From the cell containing the given text, extract its center point as (X, Y) coordinate. 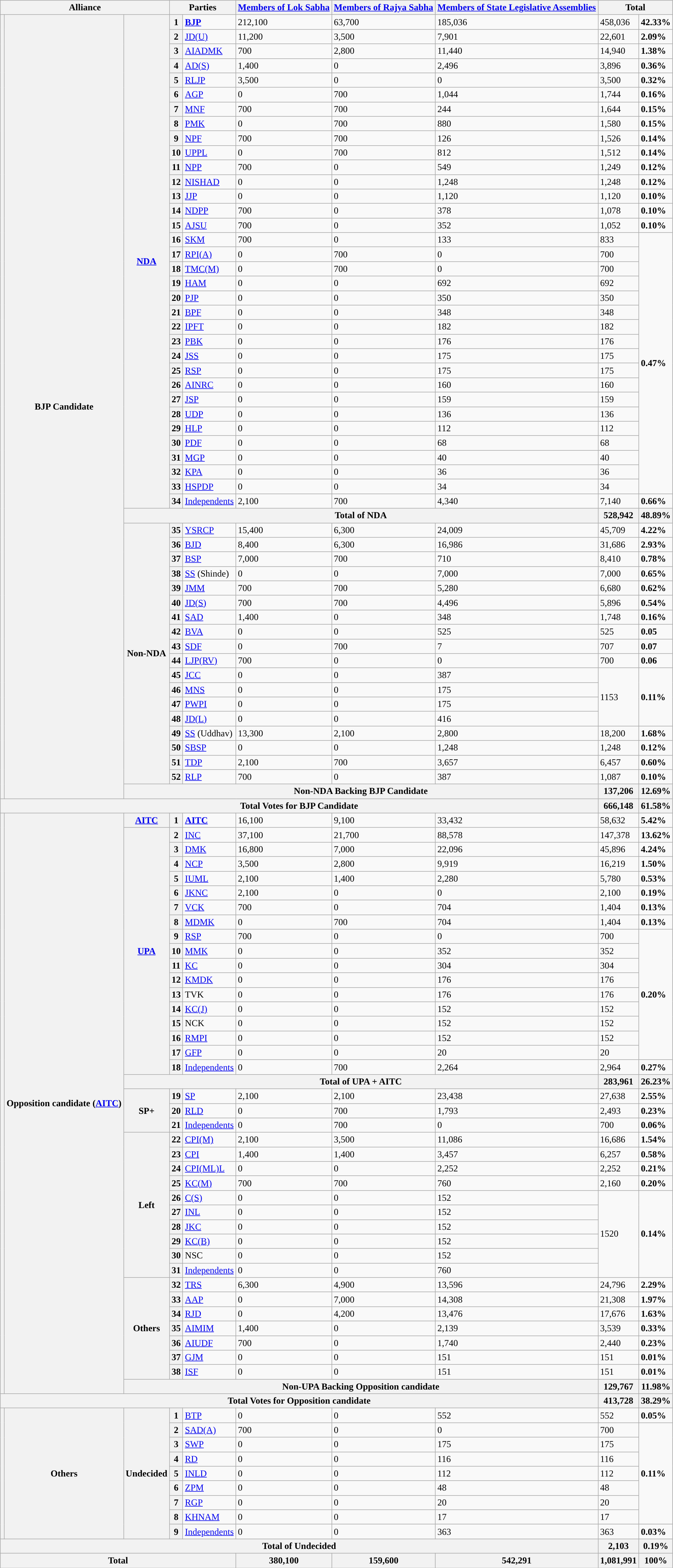
4,900 (384, 1285)
1,044 (517, 95)
8,410 (618, 559)
4,340 (517, 501)
3,539 (618, 1328)
4.22% (655, 530)
4,496 (517, 602)
0.62% (655, 588)
39 (176, 588)
1.63% (655, 1314)
1,740 (517, 1343)
23,438 (517, 1096)
MMK (210, 951)
IUML (210, 878)
185,036 (517, 22)
BVA (210, 631)
0.53% (655, 878)
SBSP (210, 748)
Non-NDA (146, 654)
5,780 (618, 878)
2,160 (618, 1183)
JD(L) (210, 719)
6,457 (618, 762)
458,036 (618, 22)
IPFT (210, 327)
2,496 (517, 66)
Members of State Legislative Assemblies (517, 8)
45 (176, 675)
3,457 (517, 1154)
JKNC (210, 893)
710 (517, 559)
SS (Uddhav) (210, 733)
MDMK (210, 922)
4,200 (384, 1314)
KC(J) (210, 1009)
BTP (210, 1415)
147,378 (618, 835)
7,901 (517, 37)
2.09% (655, 37)
Undecided (146, 1473)
1,793 (517, 1111)
UPPL (210, 153)
0.06 (655, 661)
JJP (210, 196)
Total Votes for Opposition candidate (299, 1401)
AJSU (210, 225)
31,686 (618, 545)
RLD (210, 1111)
TRS (210, 1285)
1.68% (655, 733)
CPI(M) (210, 1140)
0.65% (655, 574)
100% (655, 1560)
KPA (210, 472)
1.38% (655, 51)
380,100 (284, 1560)
1,512 (618, 153)
JCC (210, 675)
KC(B) (210, 1241)
1,526 (618, 138)
27,638 (618, 1096)
0.06% (655, 1125)
11.98% (655, 1386)
TMC(M) (210, 269)
GJM (210, 1358)
33,432 (517, 820)
BJP (210, 22)
0.07 (655, 646)
1153 (618, 697)
9,100 (384, 820)
RD (210, 1459)
0.03% (655, 1531)
Total of UPA + AITC (361, 1081)
5.42% (655, 820)
SP (210, 1096)
SAD(A) (210, 1430)
INLD (210, 1473)
413,728 (618, 1401)
22,601 (618, 37)
666,148 (618, 806)
528,942 (618, 516)
1,087 (618, 777)
BJD (210, 545)
1.97% (655, 1299)
1520 (618, 1234)
21,308 (618, 1299)
416 (517, 719)
RMPI (210, 1038)
NDA (146, 262)
2,440 (618, 1343)
NPF (210, 138)
44 (176, 661)
6,680 (618, 588)
15,400 (284, 530)
42.33% (655, 22)
16,219 (618, 864)
0.54% (655, 602)
542,291 (517, 1560)
MGP (210, 458)
1,744 (618, 95)
NDPP (210, 211)
Non-UPA Backing Opposition candidate (361, 1386)
2,103 (618, 1546)
707 (618, 646)
24,009 (517, 530)
1,052 (618, 225)
PBK (210, 341)
13.62% (655, 835)
SDF (210, 646)
AIMIM (210, 1328)
1.54% (655, 1140)
RLJP (210, 80)
NCK (210, 1023)
KMDK (210, 980)
Total of Undecided (299, 1546)
38.29% (655, 1401)
378 (517, 211)
2.29% (655, 1285)
MNF (210, 109)
549 (517, 167)
0.32% (655, 80)
1.50% (655, 864)
1,580 (618, 124)
63,700 (384, 22)
1,078 (618, 211)
MNS (210, 690)
5,280 (517, 588)
6,257 (618, 1154)
0.60% (655, 762)
26.23% (655, 1081)
48.89% (655, 516)
16,800 (284, 849)
5,896 (618, 602)
3,896 (618, 66)
2,493 (618, 1111)
JD(U) (210, 37)
KC(M) (210, 1183)
283,961 (618, 1081)
RGP (210, 1502)
41 (176, 617)
13,596 (517, 1285)
43 (176, 646)
AINRC (210, 385)
SWP (210, 1444)
BSP (210, 559)
51 (176, 762)
CPI (210, 1154)
46 (176, 690)
JSS (210, 356)
AAP (210, 1299)
2.55% (655, 1096)
JKC (210, 1227)
RPI(A) (210, 254)
0.47% (655, 363)
Left (146, 1205)
4.24% (655, 849)
HLP (210, 429)
AIADMK (210, 51)
11,440 (517, 51)
9,919 (517, 864)
JSP (210, 399)
0.27% (655, 1067)
0.58% (655, 1154)
LJP(RV) (210, 661)
0.78% (655, 559)
0.66% (655, 501)
INL (210, 1212)
8,400 (284, 545)
58,632 (618, 820)
14,940 (618, 51)
CPI(ML)L (210, 1169)
NISHAD (210, 182)
16,100 (284, 820)
PWPI (210, 704)
SP+ (146, 1110)
DMK (210, 849)
AIUDF (210, 1343)
UPA (146, 951)
159,600 (384, 1560)
2,280 (517, 878)
833 (618, 240)
21,700 (384, 835)
JMM (210, 588)
49 (176, 733)
RJD (210, 1314)
7,140 (618, 501)
Parties (203, 8)
12.69% (655, 791)
Alliance (85, 8)
1,249 (618, 167)
16,686 (618, 1140)
SS (Shinde) (210, 574)
880 (517, 124)
16,986 (517, 545)
KC (210, 966)
812 (517, 153)
KHNAM (210, 1517)
0.05% (655, 1415)
Opposition candidate (AITC) (64, 1103)
0.21% (655, 1169)
22,096 (517, 849)
HAM (210, 283)
137,206 (618, 791)
17,676 (618, 1314)
Members of Rajya Sabha (384, 8)
24,796 (618, 1285)
129,767 (618, 1386)
2,264 (517, 1067)
0.33% (655, 1328)
14,308 (517, 1299)
50 (176, 748)
Total Votes for BJP Candidate (299, 806)
3,657 (517, 762)
INC (210, 835)
244 (517, 109)
C(S) (210, 1198)
45,896 (618, 849)
SKM (210, 240)
ISF (210, 1372)
37,100 (284, 835)
1,644 (618, 109)
JD(S) (210, 602)
0.36% (655, 66)
UDP (210, 414)
HSPDP (210, 487)
2.93% (655, 545)
ZPM (210, 1488)
45,709 (618, 530)
PJP (210, 298)
13,476 (517, 1314)
42 (176, 631)
NSC (210, 1256)
SAD (210, 617)
PDF (210, 443)
11,200 (284, 37)
212,100 (284, 22)
126 (517, 138)
133 (517, 240)
AD(S) (210, 66)
Total of NDA (361, 516)
Non-NDA Backing BJP Candidate (361, 791)
GFP (210, 1052)
RLP (210, 777)
2,964 (618, 1067)
11,086 (517, 1140)
NPP (210, 167)
61.58% (655, 806)
PMK (210, 124)
1,748 (618, 617)
13,300 (284, 733)
BPF (210, 312)
BJP Candidate (64, 406)
2,139 (517, 1328)
52 (176, 777)
TDP (210, 762)
AGP (210, 95)
NCP (210, 864)
Members of Lok Sabha (284, 8)
TVK (210, 994)
VCK (210, 908)
47 (176, 704)
1,081,991 (618, 1560)
YSRCP (210, 530)
88,578 (517, 835)
18,200 (618, 733)
0.05 (655, 631)
